Extract the [X, Y] coordinate from the center of the cell holding the provided text.  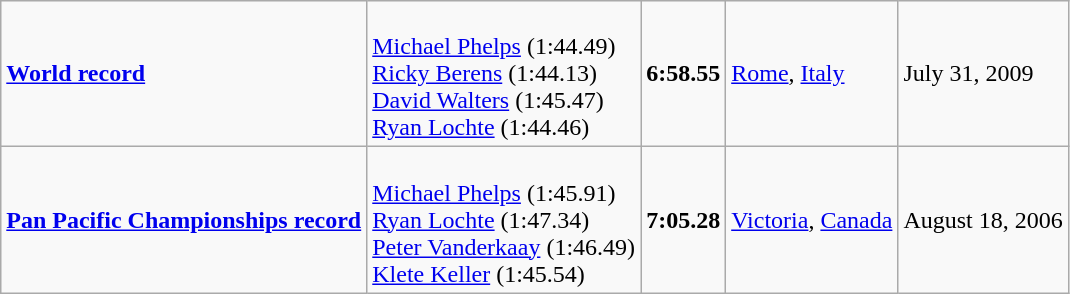
Victoria, Canada [812, 220]
August 18, 2006 [983, 220]
Michael Phelps (1:44.49)Ricky Berens (1:44.13)David Walters (1:45.47)Ryan Lochte (1:44.46) [504, 74]
7:05.28 [684, 220]
Michael Phelps (1:45.91)Ryan Lochte (1:47.34)Peter Vanderkaay (1:46.49)Klete Keller (1:45.54) [504, 220]
July 31, 2009 [983, 74]
Pan Pacific Championships record [184, 220]
6:58.55 [684, 74]
World record [184, 74]
Rome, Italy [812, 74]
